Determine the [x, y] coordinate at the center of the cell enclosing the given text.  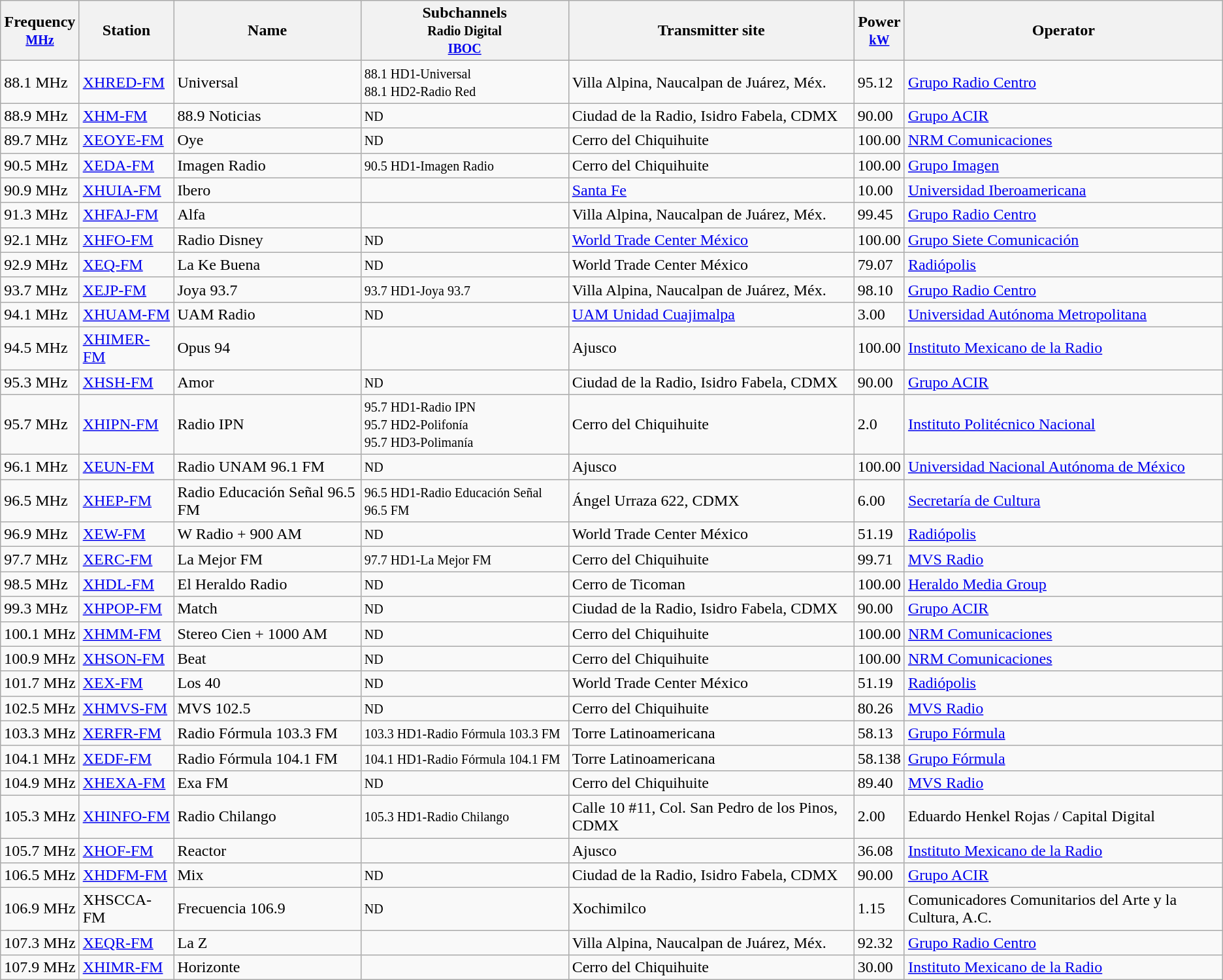
104.1 MHz [40, 758]
XHIPN-FM [127, 425]
Heraldo Media Group [1064, 584]
Station [127, 31]
XEQ-FM [127, 265]
89.7 MHz [40, 140]
XHUAM-FM [127, 314]
90.9 MHz [40, 190]
91.3 MHz [40, 215]
UAM Radio [267, 314]
Transmitter site [711, 31]
XHOF-FM [127, 850]
Radio UNAM 96.1 FM [267, 467]
XHIMER-FM [127, 348]
88.1 HD1-Universal88.1 HD2-Radio Red [465, 82]
Name [267, 31]
36.08 [879, 850]
La Mejor FM [267, 559]
98.10 [879, 289]
Operator [1064, 31]
XHMM-FM [127, 634]
XHIMR-FM [127, 968]
Secretaría de Cultura [1064, 500]
93.7 MHz [40, 289]
Eduardo Henkel Rojas / Capital Digital [1064, 817]
Joya 93.7 [267, 289]
92.9 MHz [40, 265]
Universal [267, 82]
Alfa [267, 215]
W Radio + 900 AM [267, 534]
XEW-FM [127, 534]
89.40 [879, 783]
XEQR-FM [127, 943]
1.15 [879, 909]
Universidad Iberoamericana [1064, 190]
6.00 [879, 500]
102.5 MHz [40, 708]
FrequencyMHz [40, 31]
XHFAJ-FM [127, 215]
Reactor [267, 850]
XHSON-FM [127, 659]
10.00 [879, 190]
Grupo Imagen [1064, 165]
XEUN-FM [127, 467]
30.00 [879, 968]
Radio IPN [267, 425]
104.9 MHz [40, 783]
Radio Fórmula 103.3 FM [267, 733]
XHINFO-FM [127, 817]
XEJP-FM [127, 289]
106.5 MHz [40, 875]
95.12 [879, 82]
96.5 MHz [40, 500]
2.00 [879, 817]
101.7 MHz [40, 683]
XHDFM-FM [127, 875]
Beat [267, 659]
Comunicadores Comunitarios del Arte y la Cultura, A.C. [1064, 909]
94.5 MHz [40, 348]
93.7 HD1-Joya 93.7 [465, 289]
Oye [267, 140]
Radio Chilango [267, 817]
El Heraldo Radio [267, 584]
Frecuencia 106.9 [267, 909]
SubchannelsRadio DigitalIBOC [465, 31]
Match [267, 609]
105.3 MHz [40, 817]
Imagen Radio [267, 165]
Mix [267, 875]
94.1 MHz [40, 314]
Grupo Siete Comunicación [1064, 240]
Radio Educación Señal 96.5 FM [267, 500]
100.9 MHz [40, 659]
Los 40 [267, 683]
XHEP-FM [127, 500]
Opus 94 [267, 348]
XEDA-FM [127, 165]
XHMVS-FM [127, 708]
97.7 MHz [40, 559]
XERFR-FM [127, 733]
107.3 MHz [40, 943]
Instituto Politécnico Nacional [1064, 425]
XEX-FM [127, 683]
Stereo Cien + 1000 AM [267, 634]
Universidad Autónoma Metropolitana [1064, 314]
90.5 HD1-Imagen Radio [465, 165]
88.1 MHz [40, 82]
La Ke Buena [267, 265]
XHFO-FM [127, 240]
La Z [267, 943]
XHRED-FM [127, 82]
103.3 HD1-Radio Fórmula 103.3 FM [465, 733]
XHEXA-FM [127, 783]
105.3 HD1-Radio Chilango [465, 817]
95.7 MHz [40, 425]
Cerro de Ticoman [711, 584]
107.9 MHz [40, 968]
88.9 MHz [40, 116]
105.7 MHz [40, 850]
Radio Fórmula 104.1 FM [267, 758]
103.3 MHz [40, 733]
106.9 MHz [40, 909]
100.1 MHz [40, 634]
Calle 10 #11, Col. San Pedro de los Pinos, CDMX [711, 817]
99.71 [879, 559]
XEDF-FM [127, 758]
2.0 [879, 425]
PowerkW [879, 31]
90.5 MHz [40, 165]
Xochimilco [711, 909]
XEOYE-FM [127, 140]
104.1 HD1-Radio Fórmula 104.1 FM [465, 758]
Ibero [267, 190]
XHSH-FM [127, 382]
XERC-FM [127, 559]
XHSCCA-FM [127, 909]
Ángel Urraza 622, CDMX [711, 500]
Exa FM [267, 783]
58.13 [879, 733]
99.45 [879, 215]
XHDL-FM [127, 584]
92.1 MHz [40, 240]
88.9 Noticias [267, 116]
XHUIA-FM [127, 190]
96.9 MHz [40, 534]
97.7 HD1-La Mejor FM [465, 559]
Amor [267, 382]
Horizonte [267, 968]
96.1 MHz [40, 467]
XHPOP-FM [127, 609]
58.138 [879, 758]
95.3 MHz [40, 382]
98.5 MHz [40, 584]
Radio Disney [267, 240]
Universidad Nacional Autónoma de México [1064, 467]
XHM-FM [127, 116]
95.7 HD1-Radio IPN95.7 HD2-Polifonía95.7 HD3-Polimanía [465, 425]
UAM Unidad Cuajimalpa [711, 314]
96.5 HD1-Radio Educación Señal 96.5 FM [465, 500]
MVS 102.5 [267, 708]
99.3 MHz [40, 609]
3.00 [879, 314]
Santa Fe [711, 190]
80.26 [879, 708]
79.07 [879, 265]
92.32 [879, 943]
